Scan for the cell matching the given text and deliver its [x, y] coordinate at center. 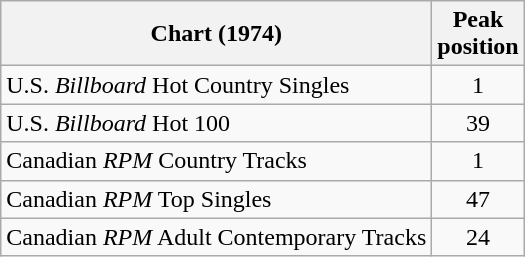
Canadian RPM Top Singles [216, 199]
Canadian RPM Country Tracks [216, 161]
Peakposition [478, 34]
Canadian RPM Adult Contemporary Tracks [216, 237]
39 [478, 123]
U.S. Billboard Hot 100 [216, 123]
47 [478, 199]
U.S. Billboard Hot Country Singles [216, 85]
Chart (1974) [216, 34]
24 [478, 237]
